Output the [x, y] coordinate of the center of the cell containing the given text.  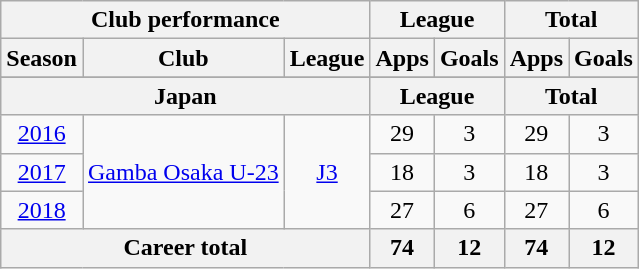
Career total [186, 248]
Japan [186, 96]
Club [183, 58]
2016 [42, 134]
Gamba Osaka U-23 [183, 172]
J3 [327, 172]
Club performance [186, 20]
2017 [42, 172]
2018 [42, 210]
Season [42, 58]
